Determine the [x, y] coordinate at the center of the cell enclosing the given text.  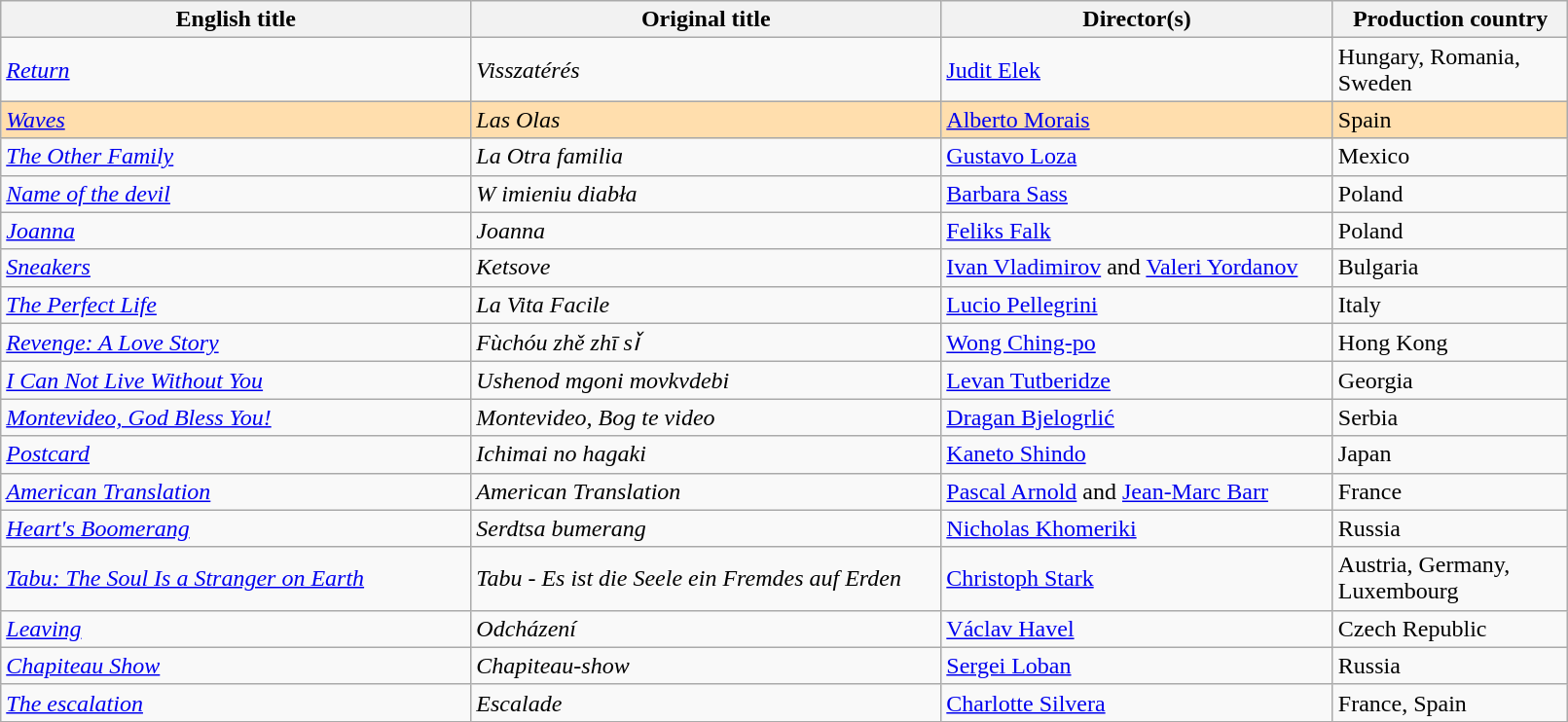
Spain [1450, 120]
Serbia [1450, 417]
Charlotte Silvera [1137, 703]
Sergei Loban [1137, 666]
Wong Ching-po [1137, 343]
France [1450, 491]
Escalade [707, 703]
Ketsove [707, 268]
Czech Republic [1450, 629]
Feliks Falk [1137, 231]
Fùchóu zhě zhī sǐ [707, 343]
Visszatérés [707, 70]
France, Spain [1450, 703]
Ichimai no hagaki [707, 454]
Sneakers [236, 268]
La Otra familia [707, 157]
Odcházení [707, 629]
Original title [707, 19]
Václav Havel [1137, 629]
Production country [1450, 19]
Waves [236, 120]
Alberto Morais [1137, 120]
Heart's Boomerang [236, 528]
The Perfect Life [236, 305]
Montevideo, Bog te video [707, 417]
Pascal Arnold and Jean-Marc Barr [1137, 491]
Nicholas Khomeriki [1137, 528]
Gustavo Loza [1137, 157]
English title [236, 19]
Return [236, 70]
Revenge: A Love Story [236, 343]
Hong Kong [1450, 343]
La Vita Facile [707, 305]
Leaving [236, 629]
Japan [1450, 454]
The Other Family [236, 157]
Bulgaria [1450, 268]
Barbara Sass [1137, 194]
I Can Not Live Without You [236, 380]
Director(s) [1137, 19]
Chapiteau Show [236, 666]
Tabu: The Soul Is a Stranger on Earth [236, 578]
Postcard [236, 454]
Austria, Germany, Luxembourg [1450, 578]
W imieniu diabła [707, 194]
Judit Elek [1137, 70]
Las Olas [707, 120]
Dragan Bjelogrlić [1137, 417]
The escalation [236, 703]
Tabu - Es ist die Seele ein Fremdes auf Erden [707, 578]
Kaneto Shindo [1137, 454]
Levan Tutberidze [1137, 380]
Hungary, Romania, Sweden [1450, 70]
Ivan Vladimirov and Valeri Yordanov [1137, 268]
Ushenod mgoni movkvdebi [707, 380]
Mexico [1450, 157]
Italy [1450, 305]
Georgia [1450, 380]
Serdtsa bumerang [707, 528]
Chapiteau-show [707, 666]
Montevideo, God Bless You! [236, 417]
Christoph Stark [1137, 578]
Name of the devil [236, 194]
Lucio Pellegrini [1137, 305]
